Return the (x, y) coordinate for the center point of the cell that contains the specified text.  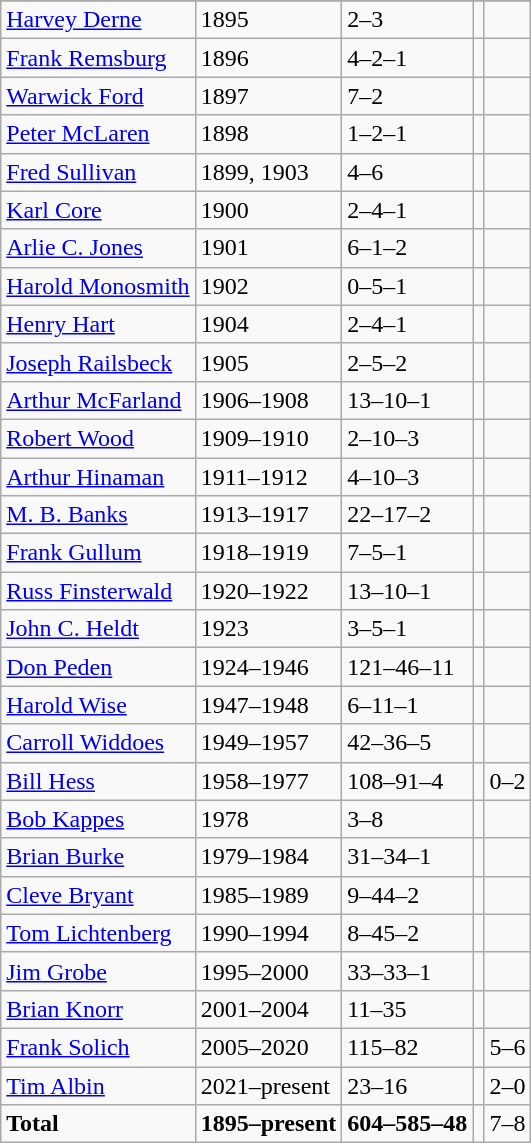
Warwick Ford (98, 96)
1911–1912 (268, 477)
2–10–3 (408, 438)
1924–1946 (268, 667)
Frank Solich (98, 1047)
42–36–5 (408, 743)
John C. Heldt (98, 629)
108–91–4 (408, 781)
1918–1919 (268, 553)
604–585–48 (408, 1124)
1985–1989 (268, 895)
Frank Gullum (98, 553)
Fred Sullivan (98, 172)
1990–1994 (268, 933)
Russ Finsterwald (98, 591)
121–46–11 (408, 667)
4–6 (408, 172)
7–8 (508, 1124)
Harold Monosmith (98, 286)
Karl Core (98, 210)
Tim Albin (98, 1085)
Jim Grobe (98, 971)
1895–present (268, 1124)
1920–1922 (268, 591)
1900 (268, 210)
31–34–1 (408, 857)
1897 (268, 96)
11–35 (408, 1009)
Brian Knorr (98, 1009)
Bob Kappes (98, 819)
Bill Hess (98, 781)
2005–2020 (268, 1047)
Cleve Bryant (98, 895)
Tom Lichtenberg (98, 933)
7–5–1 (408, 553)
1949–1957 (268, 743)
Brian Burke (98, 857)
1909–1910 (268, 438)
23–16 (408, 1085)
33–33–1 (408, 971)
2001–2004 (268, 1009)
1947–1948 (268, 705)
1906–1908 (268, 400)
8–45–2 (408, 933)
Joseph Railsbeck (98, 362)
M. B. Banks (98, 515)
2–3 (408, 20)
Arlie C. Jones (98, 248)
Don Peden (98, 667)
2–5–2 (408, 362)
7–2 (408, 96)
Henry Hart (98, 324)
1901 (268, 248)
Harvey Derne (98, 20)
2021–present (268, 1085)
Total (98, 1124)
1899, 1903 (268, 172)
2–0 (508, 1085)
22–17–2 (408, 515)
1978 (268, 819)
1979–1984 (268, 857)
1895 (268, 20)
5–6 (508, 1047)
1904 (268, 324)
Arthur McFarland (98, 400)
3–8 (408, 819)
Harold Wise (98, 705)
6–1–2 (408, 248)
Robert Wood (98, 438)
1923 (268, 629)
1–2–1 (408, 134)
1958–1977 (268, 781)
Peter McLaren (98, 134)
0–2 (508, 781)
4–10–3 (408, 477)
3–5–1 (408, 629)
1913–1917 (268, 515)
6–11–1 (408, 705)
9–44–2 (408, 895)
Carroll Widdoes (98, 743)
1896 (268, 58)
115–82 (408, 1047)
1902 (268, 286)
Frank Remsburg (98, 58)
1905 (268, 362)
Arthur Hinaman (98, 477)
4–2–1 (408, 58)
0–5–1 (408, 286)
1995–2000 (268, 971)
1898 (268, 134)
